Scan for the cell matching the given text and deliver its [x, y] coordinate at center. 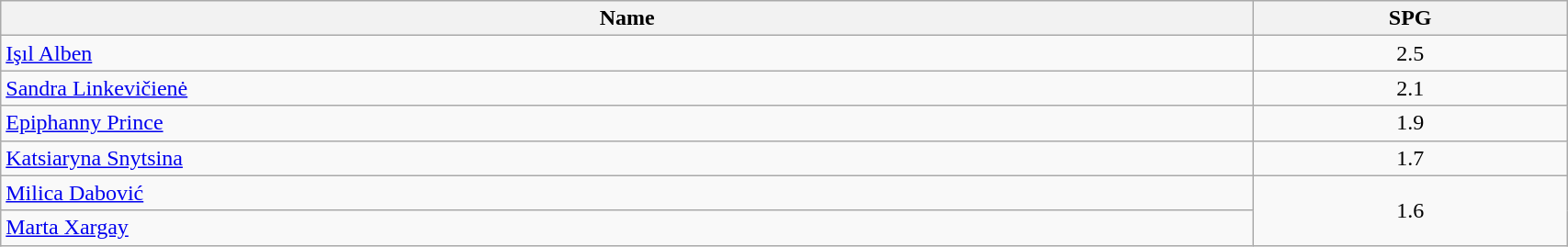
1.6 [1411, 210]
Name [627, 18]
Epiphanny Prince [627, 123]
1.9 [1411, 123]
2.1 [1411, 88]
Sandra Linkevičienė [627, 88]
Marta Xargay [627, 228]
2.5 [1411, 53]
Milica Dabović [627, 193]
Katsiaryna Snytsina [627, 158]
Işıl Alben [627, 53]
SPG [1411, 18]
1.7 [1411, 158]
